Output the [X, Y] coordinate of the center of the cell containing the given text.  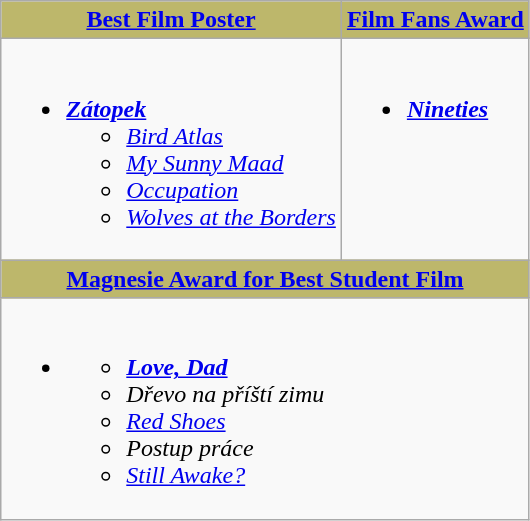
Film Fans Award [435, 20]
Love, DadDřevo na příští zimuRed ShoesPostup práce Still Awake? [266, 408]
ZátopekBird AtlasMy Sunny MaadOccupationWolves at the Borders [172, 150]
Best Film Poster [172, 20]
Magnesie Award for Best Student Film [266, 279]
Nineties [435, 150]
